For the text-containing cell, return its midpoint in (x, y) coordinate format. 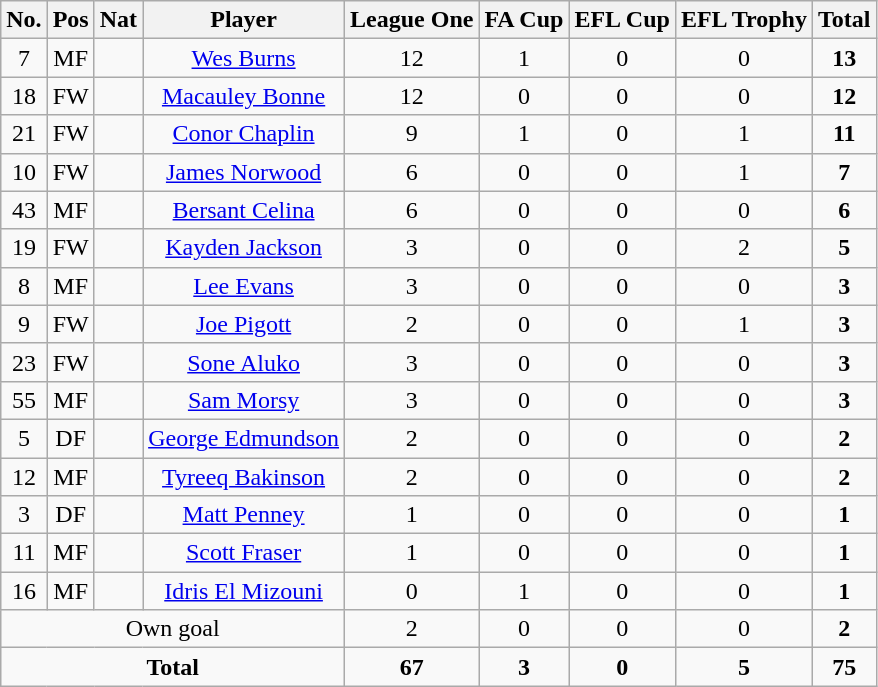
Pos (70, 20)
75 (845, 667)
EFL Cup (622, 20)
21 (24, 134)
10 (24, 172)
23 (24, 362)
League One (412, 20)
Idris El Mizouni (244, 591)
Macauley Bonne (244, 96)
13 (845, 58)
Wes Burns (244, 58)
George Edmundson (244, 438)
55 (24, 400)
Kayden Jackson (244, 248)
Tyreeq Bakinson (244, 477)
8 (24, 286)
Nat (118, 20)
18 (24, 96)
43 (24, 210)
Sone Aluko (244, 362)
Player (244, 20)
Own goal (173, 629)
Sam Morsy (244, 400)
Conor Chaplin (244, 134)
Joe Pigott (244, 324)
FA Cup (524, 20)
Lee Evans (244, 286)
Matt Penney (244, 515)
Scott Fraser (244, 553)
No. (24, 20)
EFL Trophy (744, 20)
19 (24, 248)
James Norwood (244, 172)
Bersant Celina (244, 210)
16 (24, 591)
67 (412, 667)
